Detect which cell encompasses the target text, then output its (x, y) center coordinate. 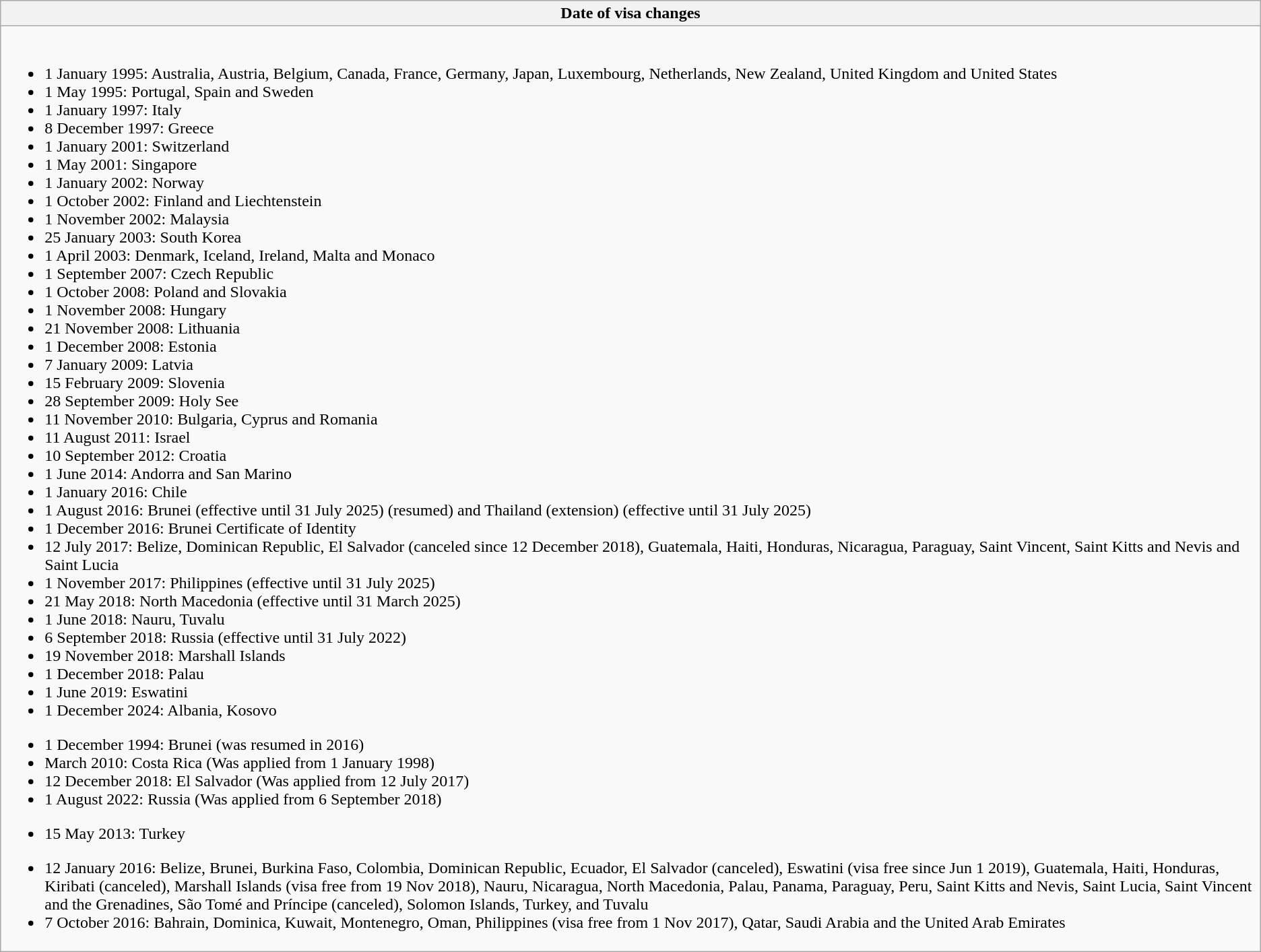
Date of visa changes (630, 13)
